Search for the cell housing the specified text and yield its [X, Y] center coordinate. 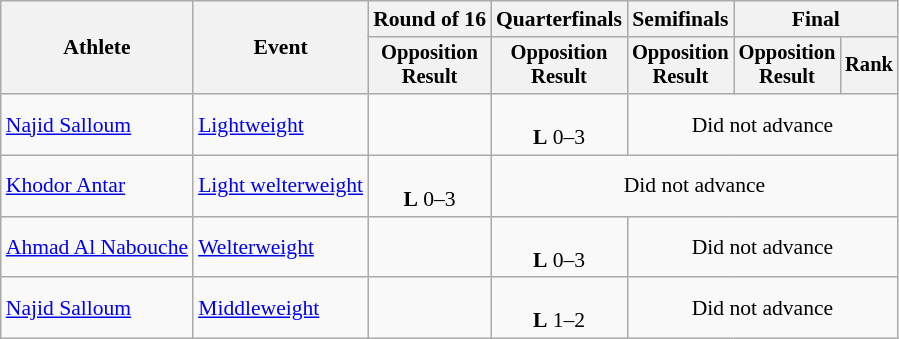
Lightweight [280, 124]
Round of 16 [430, 19]
Rank [869, 66]
Quarterfinals [559, 19]
Welterweight [280, 248]
Athlete [97, 48]
Light welterweight [280, 186]
Event [280, 48]
Khodor Antar [97, 186]
Semifinals [680, 19]
Middleweight [280, 308]
L 1–2 [559, 308]
Ahmad Al Nabouche [97, 248]
Final [816, 19]
